Return (x, y) of the center of cell containing provided text 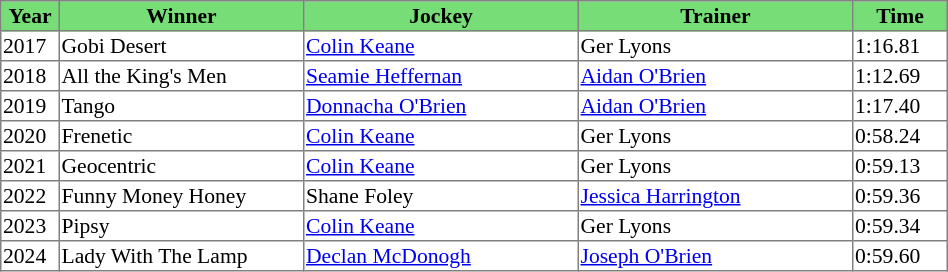
2020 (30, 136)
Pipsy (181, 226)
Geocentric (181, 166)
0:59.60 (900, 256)
Year (30, 16)
1:16.81 (900, 46)
2024 (30, 256)
All the King's Men (181, 76)
Lady With The Lamp (181, 256)
Trainer (715, 16)
2021 (30, 166)
Frenetic (181, 136)
0:59.36 (900, 196)
Funny Money Honey (181, 196)
Tango (181, 106)
Seamie Heffernan (441, 76)
Time (900, 16)
2022 (30, 196)
Jockey (441, 16)
0:59.13 (900, 166)
Shane Foley (441, 196)
Jessica Harrington (715, 196)
0:59.34 (900, 226)
0:58.24 (900, 136)
1:12.69 (900, 76)
Gobi Desert (181, 46)
2019 (30, 106)
Joseph O'Brien (715, 256)
2023 (30, 226)
Declan McDonogh (441, 256)
2018 (30, 76)
2017 (30, 46)
Donnacha O'Brien (441, 106)
1:17.40 (900, 106)
Winner (181, 16)
